Search for the cell housing the specified text and yield its [X, Y] center coordinate. 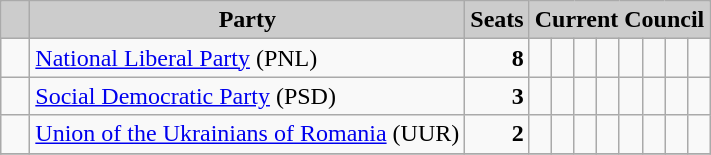
Party [248, 20]
3 [497, 96]
Union of the Ukrainians of Romania (UUR) [248, 134]
Social Democratic Party (PSD) [248, 96]
8 [497, 58]
National Liberal Party (PNL) [248, 58]
Seats [497, 20]
Current Council [620, 20]
2 [497, 134]
